Locate the cell with the specified text and output its (x, y) center coordinate. 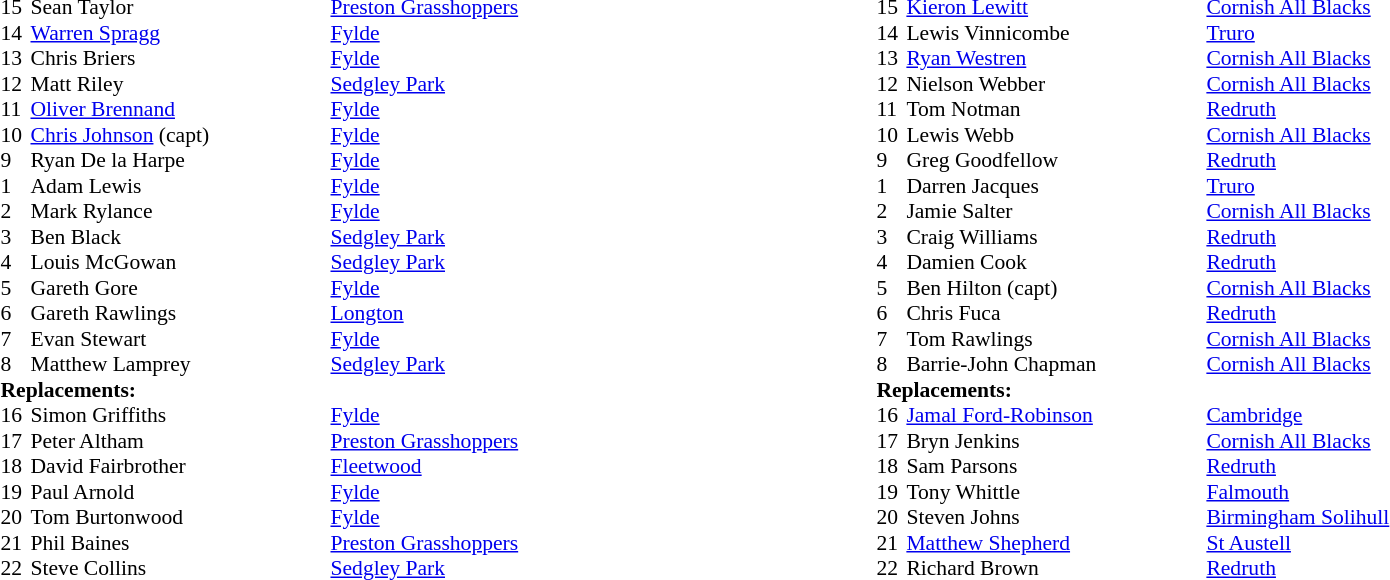
Tom Rawlings (1056, 339)
Paul Arnold (180, 492)
Cambridge (1298, 415)
Steven Johns (1056, 517)
Evan Stewart (180, 339)
Darren Jacques (1056, 186)
Matthew Lamprey (180, 365)
Nielson Webber (1056, 84)
Fleetwood (424, 467)
Sam Parsons (1056, 467)
Jamie Salter (1056, 211)
Adam Lewis (180, 186)
Birmingham Solihull (1298, 517)
Damien Cook (1056, 263)
Greg Goodfellow (1056, 161)
Chris Briers (180, 59)
Warren Spragg (180, 33)
Longton (424, 313)
Lewis Webb (1056, 135)
Oliver Brennand (180, 109)
Tom Notman (1056, 109)
Lewis Vinnicombe (1056, 33)
Ryan De la Harpe (180, 161)
Gareth Rawlings (180, 313)
Chris Fuca (1056, 313)
Barrie-John Chapman (1056, 365)
Falmouth (1298, 492)
Matthew Shepherd (1056, 543)
St Austell (1298, 543)
Tom Burtonwood (180, 517)
Louis McGowan (180, 263)
Phil Baines (180, 543)
Craig Williams (1056, 237)
Gareth Gore (180, 288)
Bryn Jenkins (1056, 441)
Simon Griffiths (180, 415)
Tony Whittle (1056, 492)
David Fairbrother (180, 467)
Chris Johnson (capt) (180, 135)
Matt Riley (180, 84)
Ben Black (180, 237)
Ryan Westren (1056, 59)
Ben Hilton (capt) (1056, 288)
Mark Rylance (180, 211)
Jamal Ford-Robinson (1056, 415)
Peter Altham (180, 441)
